Search for the cell housing the specified text and yield its [X, Y] center coordinate. 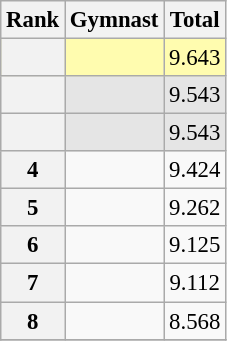
9.262 [195, 208]
4 [33, 170]
6 [33, 245]
9.125 [195, 245]
Gymnast [114, 20]
9.112 [195, 283]
9.643 [195, 58]
8 [33, 321]
8.568 [195, 321]
7 [33, 283]
9.424 [195, 170]
5 [33, 208]
Rank [33, 20]
Total [195, 20]
